Detect which cell encompasses the target text, then output its [X, Y] center coordinate. 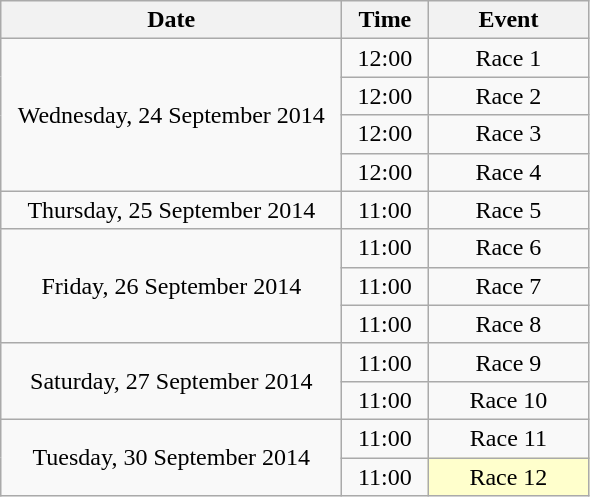
Race 9 [508, 362]
Race 6 [508, 248]
Wednesday, 24 September 2014 [172, 115]
Race 3 [508, 134]
Time [385, 20]
Event [508, 20]
Thursday, 25 September 2014 [172, 210]
Race 1 [508, 58]
Race 7 [508, 286]
Saturday, 27 September 2014 [172, 381]
Race 10 [508, 400]
Race 8 [508, 324]
Race 4 [508, 172]
Race 5 [508, 210]
Race 2 [508, 96]
Friday, 26 September 2014 [172, 286]
Date [172, 20]
Race 11 [508, 438]
Race 12 [508, 477]
Tuesday, 30 September 2014 [172, 457]
